Scan for the cell matching the given text and deliver its (x, y) coordinate at center. 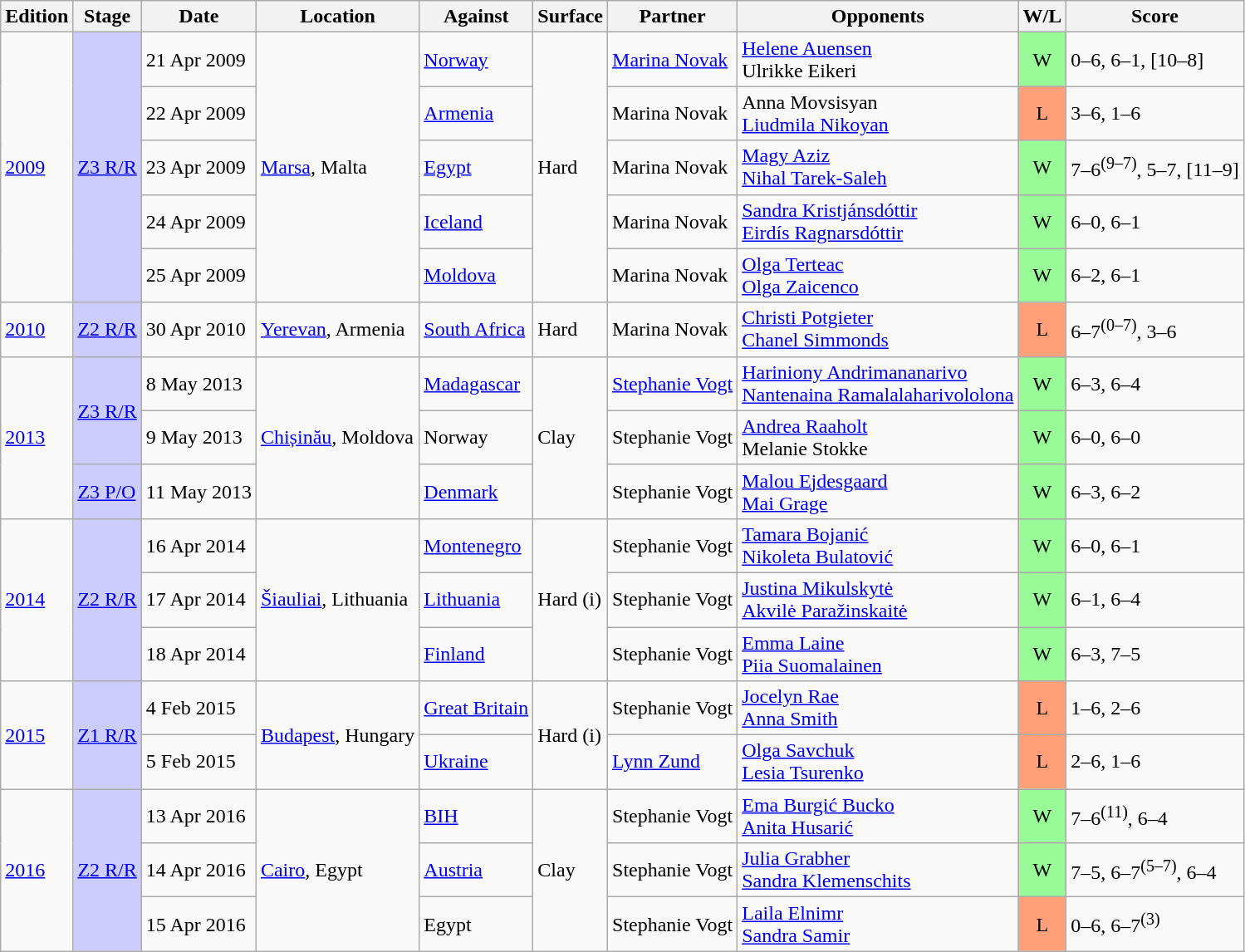
Austria (477, 871)
6–2, 6–1 (1154, 276)
1–6, 2–6 (1154, 708)
Malou Ejdesgaard Mai Grage (878, 492)
Magy Aziz Nihal Tarek-Saleh (878, 168)
7–6(9–7), 5–7, [11–9] (1154, 168)
Cairo, Egypt (337, 871)
Olga Terteac Olga Zaicenco (878, 276)
13 Apr 2016 (199, 816)
2013 (37, 437)
Ema Burgić Bucko Anita Husarić (878, 816)
Stage (107, 17)
Helene Auensen Ulrikke Eikeri (878, 60)
Madagascar (477, 384)
Lynn Zund (673, 763)
Z3 P/O (107, 492)
8 May 2013 (199, 384)
2–6, 1–6 (1154, 763)
South Africa (477, 329)
Justina Mikulskytė Akvilė Paražinskaitė (878, 600)
30 Apr 2010 (199, 329)
15 Apr 2016 (199, 924)
23 Apr 2009 (199, 168)
Christi Potgieter Chanel Simmonds (878, 329)
W/L (1042, 17)
Z1 R/R (107, 735)
Marsa, Malta (337, 168)
14 Apr 2016 (199, 871)
Moldova (477, 276)
6–3, 6–4 (1154, 384)
Jocelyn Rae Anna Smith (878, 708)
Montenegro (477, 545)
25 Apr 2009 (199, 276)
Date (199, 17)
6–1, 6–4 (1154, 600)
Partner (673, 17)
4 Feb 2015 (199, 708)
Anna Movsisyan Liudmila Nikoyan (878, 113)
Opponents (878, 17)
2009 (37, 168)
6–3, 6–2 (1154, 492)
21 Apr 2009 (199, 60)
Budapest, Hungary (337, 735)
Edition (37, 17)
BIH (477, 816)
5 Feb 2015 (199, 763)
Laila Elnimr Sandra Samir (878, 924)
Ukraine (477, 763)
Iceland (477, 221)
6–3, 7–5 (1154, 653)
9 May 2013 (199, 437)
Armenia (477, 113)
18 Apr 2014 (199, 653)
Denmark (477, 492)
Olga Savchuk Lesia Tsurenko (878, 763)
2016 (37, 871)
Score (1154, 17)
2015 (37, 735)
6–7(0–7), 3–6 (1154, 329)
3–6, 1–6 (1154, 113)
22 Apr 2009 (199, 113)
0–6, 6–7(3) (1154, 924)
Chișinău, Moldova (337, 437)
17 Apr 2014 (199, 600)
Andrea Raaholt Melanie Stokke (878, 437)
2014 (37, 600)
6–0, 6–0 (1154, 437)
16 Apr 2014 (199, 545)
7–5, 6–7(5–7), 6–4 (1154, 871)
11 May 2013 (199, 492)
Lithuania (477, 600)
2010 (37, 329)
Sandra Kristjánsdóttir Eirdís Ragnarsdóttir (878, 221)
Finland (477, 653)
0–6, 6–1, [10–8] (1154, 60)
Tamara Bojanić Nikoleta Bulatović (878, 545)
Great Britain (477, 708)
Yerevan, Armenia (337, 329)
Julia Grabher Sandra Klemenschits (878, 871)
Šiauliai, Lithuania (337, 600)
Hariniony Andrimananarivo Nantenaina Ramalalaharivololona (878, 384)
7–6(11), 6–4 (1154, 816)
24 Apr 2009 (199, 221)
Location (337, 17)
Emma Laine Piia Suomalainen (878, 653)
Against (477, 17)
Surface (571, 17)
